Provide the [x, y] coordinate of the cell's center where the given text is located.  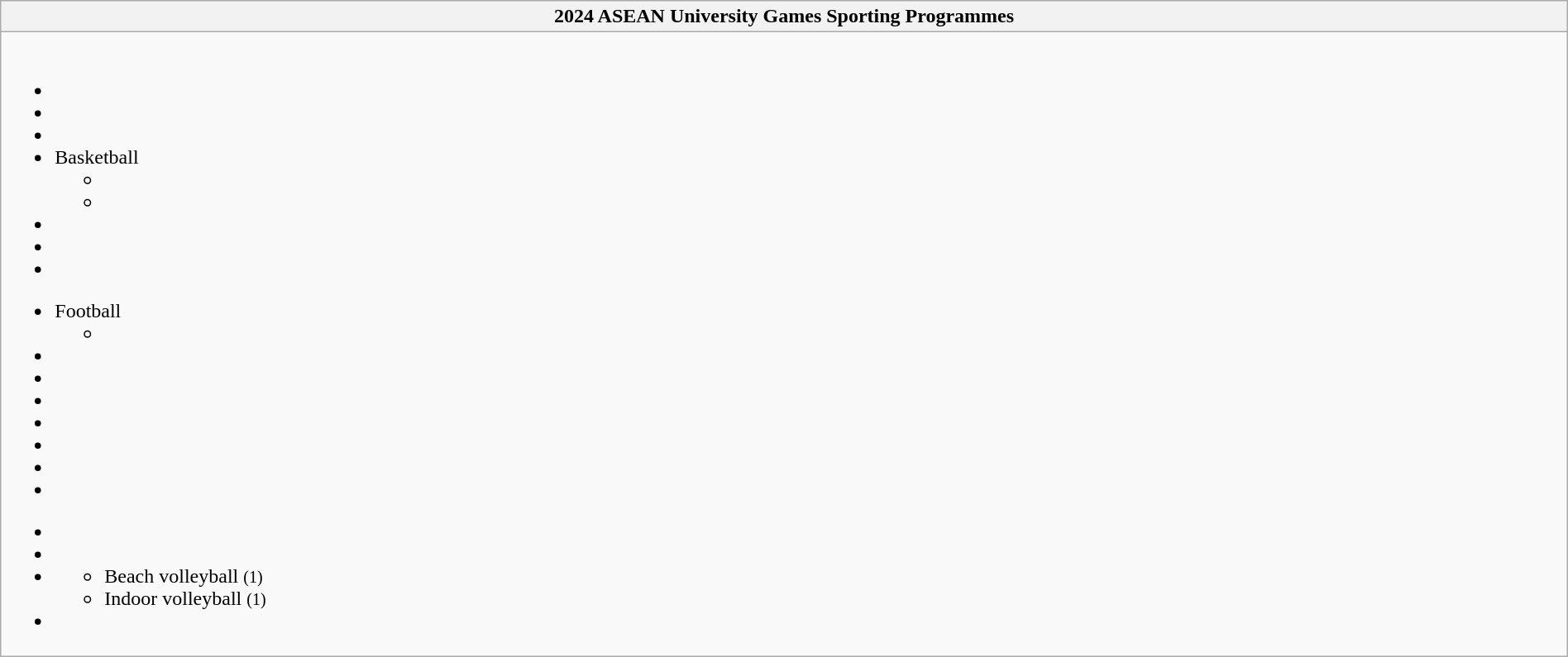
BasketballFootballBeach volleyball (1)Indoor volleyball (1) [784, 344]
2024 ASEAN University Games Sporting Programmes [784, 17]
